Pinpoint the cell where the given text exists, returning its [X, Y] midpoint coordinate. 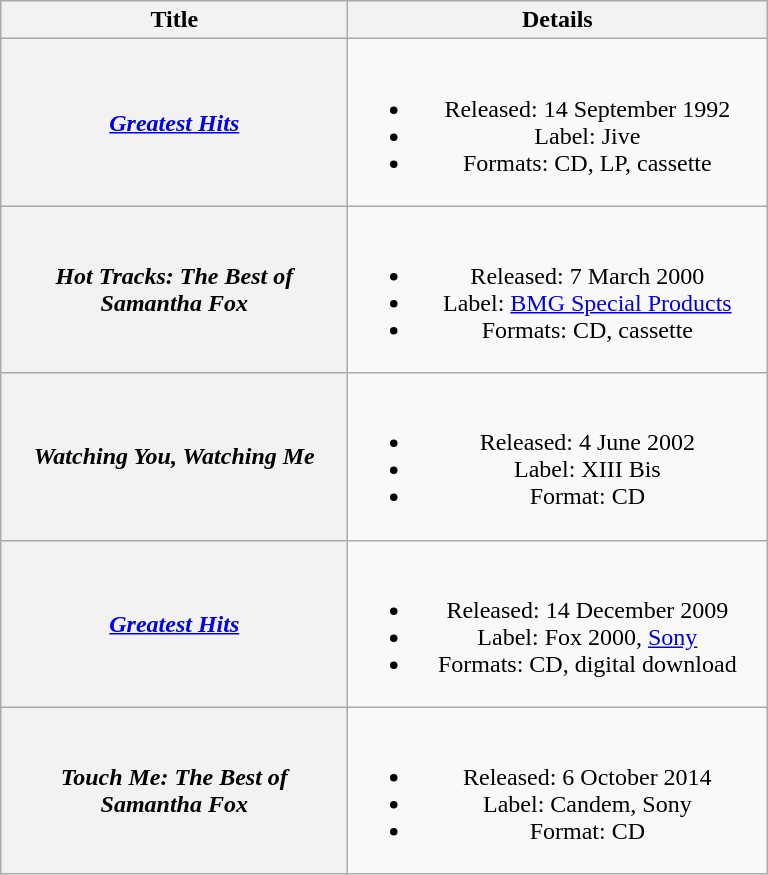
Hot Tracks: The Best ofSamantha Fox [174, 290]
Released: 4 June 2002Label: XIII BisFormat: CD [558, 456]
Released: 6 October 2014Label: Candem, SonyFormat: CD [558, 790]
Watching You, Watching Me [174, 456]
Released: 7 March 2000Label: BMG Special ProductsFormats: CD, cassette [558, 290]
Released: 14 December 2009Label: Fox 2000, SonyFormats: CD, digital download [558, 624]
Touch Me: The Best ofSamantha Fox [174, 790]
Title [174, 20]
Details [558, 20]
Released: 14 September 1992Label: JiveFormats: CD, LP, cassette [558, 122]
